Locate the cell with the specified text and output its (x, y) center coordinate. 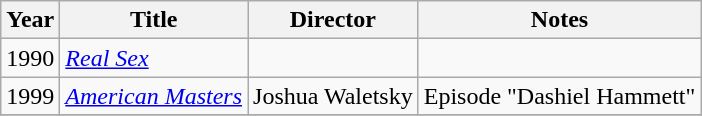
Real Sex (154, 58)
1999 (30, 96)
Year (30, 20)
Joshua Waletsky (334, 96)
Title (154, 20)
1990 (30, 58)
American Masters (154, 96)
Episode "Dashiel Hammett" (560, 96)
Notes (560, 20)
Director (334, 20)
